Identify which cell holds the provided text, then report its (X, Y) central coordinate. 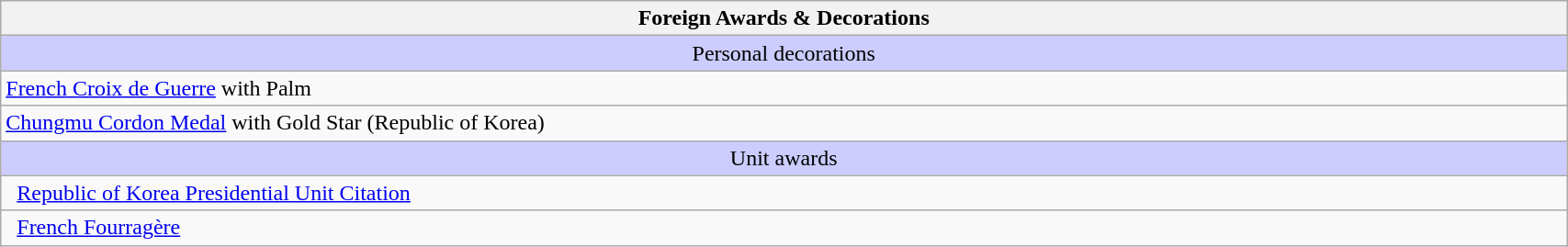
Chungmu Cordon Medal with Gold Star (Republic of Korea) (784, 123)
French Fourragère (784, 228)
Personal decorations (784, 53)
French Croix de Guerre with Palm (784, 88)
Republic of Korea Presidential Unit Citation (784, 193)
Foreign Awards & Decorations (784, 18)
Unit awards (784, 158)
